Capture the cell that displays the provided text and extract its (X, Y) central coordinate. 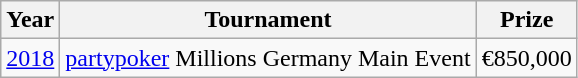
Year (30, 20)
Prize (526, 20)
Tournament (268, 20)
€850,000 (526, 58)
partypoker Millions Germany Main Event (268, 58)
2018 (30, 58)
